Determine the [X, Y] coordinate at the center of the cell enclosing the given text.  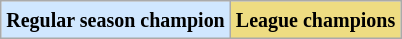
League champions [315, 20]
Regular season champion [116, 20]
